Provide the (x, y) coordinate of the cell's center where the given text is located.  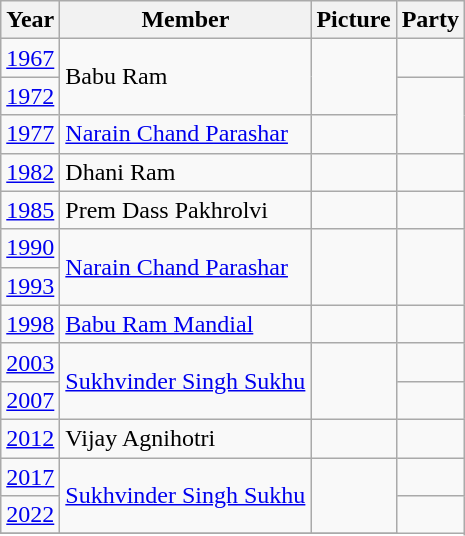
1998 (30, 324)
Member (186, 20)
2017 (30, 477)
1990 (30, 248)
1982 (30, 172)
Dhani Ram (186, 172)
2022 (30, 515)
Picture (354, 20)
1977 (30, 134)
Year (30, 20)
2012 (30, 438)
Party (430, 20)
2003 (30, 362)
1993 (30, 286)
1985 (30, 210)
Prem Dass Pakhrolvi (186, 210)
1972 (30, 96)
Babu Ram (186, 77)
2007 (30, 400)
Vijay Agnihotri (186, 438)
1967 (30, 58)
Babu Ram Mandial (186, 324)
